Provide the (X, Y) coordinate of the cell's center where the given text is located.  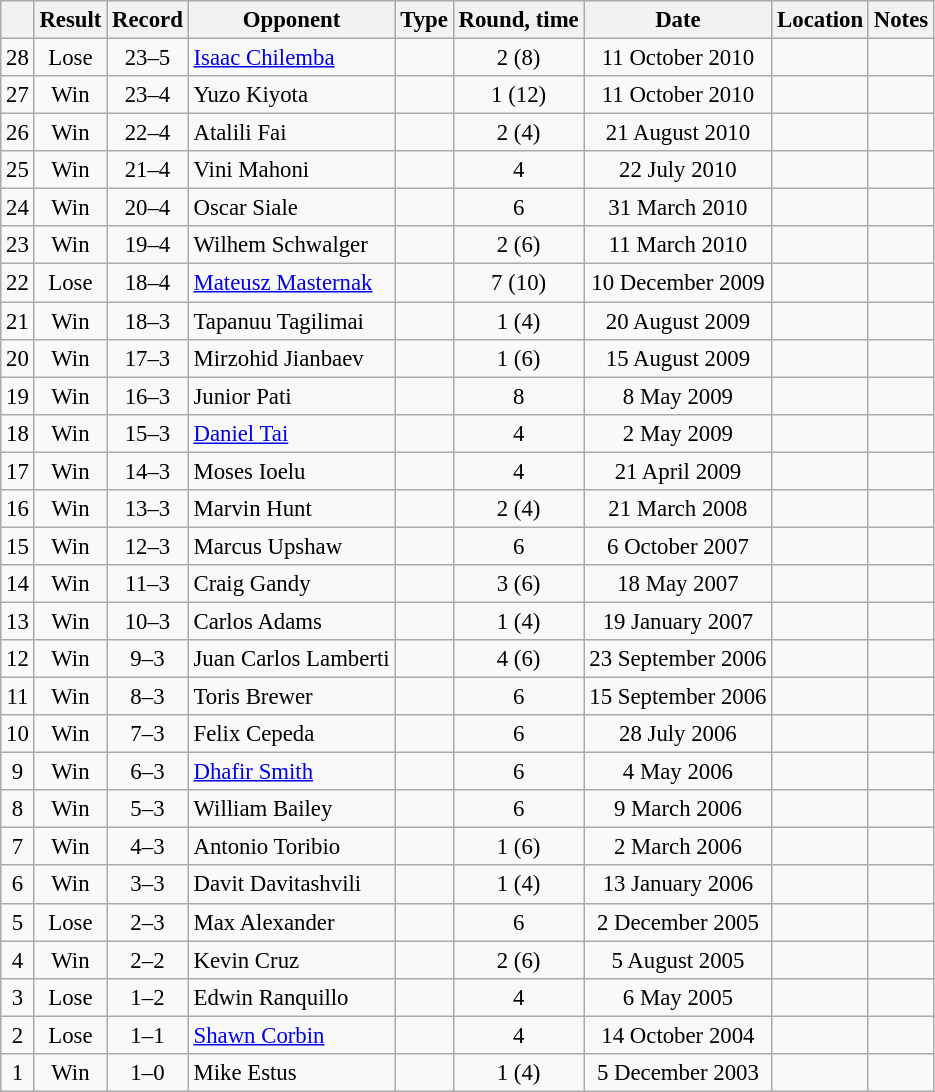
18 May 2007 (678, 584)
21–4 (148, 170)
Yuzo Kiyota (292, 95)
10–3 (148, 621)
Oscar Siale (292, 208)
25 (18, 170)
4 May 2006 (678, 772)
20 August 2009 (678, 321)
1 (18, 1073)
21 March 2008 (678, 509)
2–3 (148, 922)
2 May 2009 (678, 433)
Toris Brewer (292, 697)
15 August 2009 (678, 358)
Marvin Hunt (292, 509)
20–4 (148, 208)
9–3 (148, 659)
20 (18, 358)
1–0 (148, 1073)
Antonio Toribio (292, 847)
Craig Gandy (292, 584)
14 (18, 584)
Davit Davitashvili (292, 885)
27 (18, 95)
11–3 (148, 584)
1–1 (148, 1035)
26 (18, 133)
1–2 (148, 997)
8–3 (148, 697)
19–4 (148, 245)
19 January 2007 (678, 621)
Mateusz Masternak (292, 283)
Tapanuu Tagilimai (292, 321)
William Bailey (292, 809)
2–2 (148, 960)
Opponent (292, 20)
Result (70, 20)
23–4 (148, 95)
6 October 2007 (678, 546)
Round, time (518, 20)
23–5 (148, 58)
21 April 2009 (678, 471)
13–3 (148, 509)
Edwin Ranquillo (292, 997)
12 (18, 659)
10 December 2009 (678, 283)
1 (12) (518, 95)
4–3 (148, 847)
19 (18, 396)
8 May 2009 (678, 396)
18–3 (148, 321)
3 (6) (518, 584)
15 (18, 546)
13 January 2006 (678, 885)
2 (18, 1035)
13 (18, 621)
Mike Estus (292, 1073)
Notes (900, 20)
14–3 (148, 471)
11 (18, 697)
15–3 (148, 433)
Juan Carlos Lamberti (292, 659)
Dhafir Smith (292, 772)
5 August 2005 (678, 960)
2 (8) (518, 58)
Record (148, 20)
Vini Mahoni (292, 170)
Type (424, 20)
Date (678, 20)
Kevin Cruz (292, 960)
22–4 (148, 133)
Moses Ioelu (292, 471)
3–3 (148, 885)
5 December 2003 (678, 1073)
4 (6) (518, 659)
3 (18, 997)
6–3 (148, 772)
21 August 2010 (678, 133)
Max Alexander (292, 922)
16 (18, 509)
15 September 2006 (678, 697)
16–3 (148, 396)
14 October 2004 (678, 1035)
17–3 (148, 358)
Wilhem Schwalger (292, 245)
9 March 2006 (678, 809)
2 March 2006 (678, 847)
18 (18, 433)
Shawn Corbin (292, 1035)
6 May 2005 (678, 997)
17 (18, 471)
Marcus Upshaw (292, 546)
12–3 (148, 546)
5 (18, 922)
11 March 2010 (678, 245)
Atalili Fai (292, 133)
Daniel Tai (292, 433)
Location (820, 20)
22 (18, 283)
10 (18, 734)
22 July 2010 (678, 170)
7 (10) (518, 283)
Mirzohid Jianbaev (292, 358)
28 July 2006 (678, 734)
2 December 2005 (678, 922)
9 (18, 772)
28 (18, 58)
5–3 (148, 809)
18–4 (148, 283)
Junior Pati (292, 396)
Isaac Chilemba (292, 58)
24 (18, 208)
Felix Cepeda (292, 734)
31 March 2010 (678, 208)
21 (18, 321)
7 (18, 847)
7–3 (148, 734)
23 September 2006 (678, 659)
Carlos Adams (292, 621)
23 (18, 245)
